Pinpoint the cell where the given text exists, returning its (X, Y) midpoint coordinate. 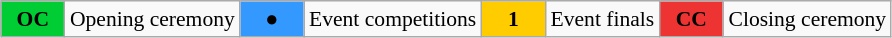
CC (691, 19)
1 (513, 19)
Opening ceremony (152, 19)
OC (33, 19)
● (272, 19)
Event competitions (392, 19)
Closing ceremony (807, 19)
Event finals (602, 19)
